Determine the (X, Y) coordinate at the center of the cell enclosing the given text.  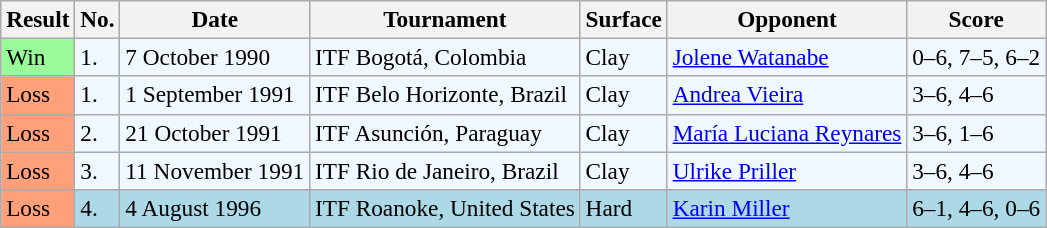
Karin Miller (787, 208)
ITF Asunción, Paraguay (446, 133)
2. (98, 133)
7 October 1990 (215, 57)
No. (98, 19)
1 September 1991 (215, 95)
3. (98, 170)
0–6, 7–5, 6–2 (976, 57)
ITF Roanoke, United States (446, 208)
3–6, 1–6 (976, 133)
4 August 1996 (215, 208)
Result (38, 19)
21 October 1991 (215, 133)
Ulrike Priller (787, 170)
Tournament (446, 19)
Opponent (787, 19)
María Luciana Reynares (787, 133)
ITF Bogotá, Colombia (446, 57)
Hard (624, 208)
Win (38, 57)
Jolene Watanabe (787, 57)
4. (98, 208)
11 November 1991 (215, 170)
ITF Belo Horizonte, Brazil (446, 95)
ITF Rio de Janeiro, Brazil (446, 170)
Surface (624, 19)
Date (215, 19)
6–1, 4–6, 0–6 (976, 208)
Andrea Vieira (787, 95)
Score (976, 19)
